Determine the (x, y) coordinate at the center of the cell enclosing the given text.  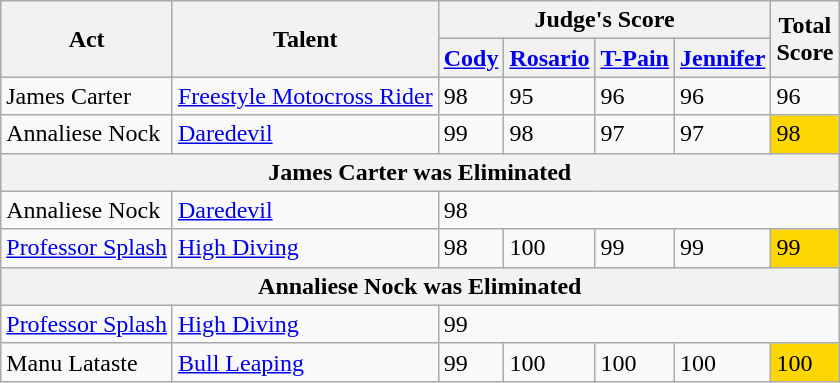
Annaliese Nock was Eliminated (420, 286)
Talent (305, 39)
James Carter (87, 96)
T-Pain (635, 58)
Freestyle Motocross Rider (305, 96)
Manu Lataste (87, 362)
Rosario (550, 58)
James Carter was Eliminated (420, 172)
Judge's Score (604, 20)
Cody (471, 58)
Act (87, 39)
Jennifer (723, 58)
Bull Leaping (305, 362)
TotalScore (805, 39)
95 (550, 96)
